Provide the (x, y) coordinate of the cell's center where the given text is located.  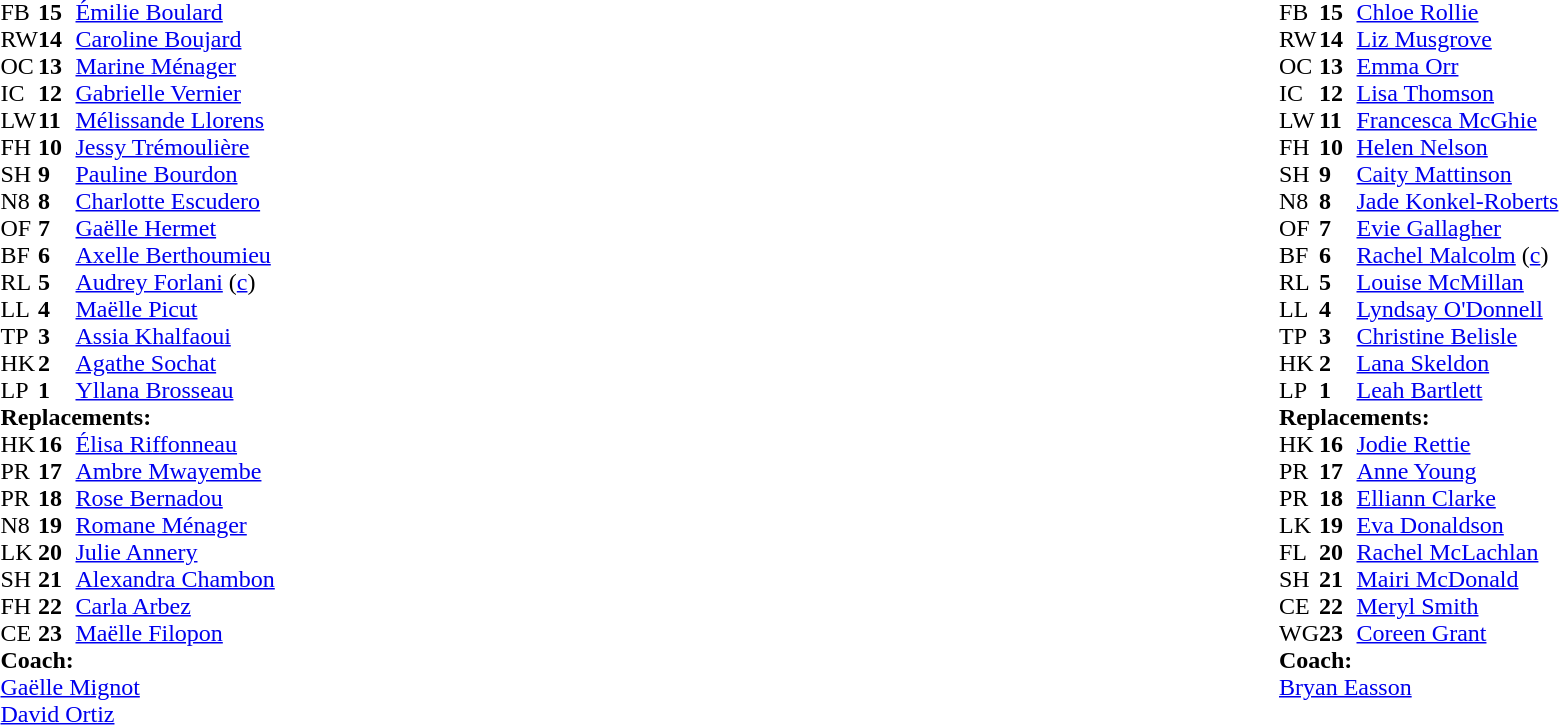
Julie Annery (176, 552)
Axelle Berthoumieu (176, 256)
Pauline Bourdon (176, 174)
Maëlle Picut (176, 310)
Helen Nelson (1457, 148)
Audrey Forlani (c) (176, 282)
Liz Musgrove (1457, 40)
Lyndsay O'Donnell (1457, 310)
Coreen Grant (1457, 634)
Jade Konkel-Roberts (1457, 202)
Rachel McLachlan (1457, 552)
WG (1299, 634)
Christine Belisle (1457, 336)
Rachel Malcolm (c) (1457, 256)
Caity Mattinson (1457, 174)
Maëlle Filopon (176, 634)
Marine Ménager (176, 66)
Yllana Brosseau (176, 390)
Jessy Trémoulière (176, 148)
Anne Young (1457, 472)
Lana Skeldon (1457, 364)
Mairi McDonald (1457, 580)
Jodie Rettie (1457, 444)
Leah Bartlett (1457, 390)
Mélissande Llorens (176, 120)
Assia Khalfaoui (176, 336)
Lisa Thomson (1457, 94)
Meryl Smith (1457, 606)
Alexandra Chambon (176, 580)
Evie Gallagher (1457, 228)
Rose Bernadou (176, 498)
Charlotte Escudero (176, 202)
Romane Ménager (176, 526)
Élisa Riffonneau (176, 444)
Emma Orr (1457, 66)
Gaëlle Hermet (176, 228)
Carla Arbez (176, 606)
Louise McMillan (1457, 282)
Agathe Sochat (176, 364)
Elliann Clarke (1457, 498)
FL (1299, 552)
Ambre Mwayembe (176, 472)
Francesca McGhie (1457, 120)
Caroline Boujard (176, 40)
Gabrielle Vernier (176, 94)
Eva Donaldson (1457, 526)
Bryan Easson (1418, 688)
